Extract the (x, y) coordinate from the center of the cell holding the provided text.  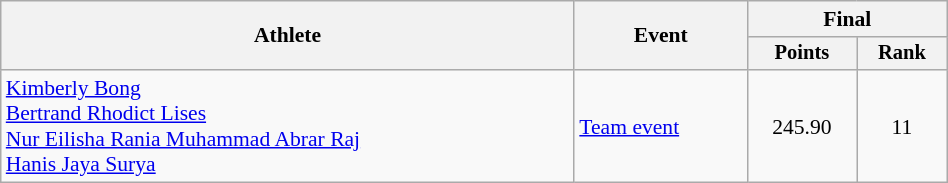
Points (802, 54)
Final (847, 19)
11 (902, 126)
Event (660, 36)
Kimberly Bong Bertrand Rhodict LisesNur Eilisha Rania Muhammad Abrar RajHanis Jaya Surya (288, 126)
Athlete (288, 36)
245.90 (802, 126)
Rank (902, 54)
Team event (660, 126)
